Provide the (x, y) coordinate of the cell's center where the given text is located.  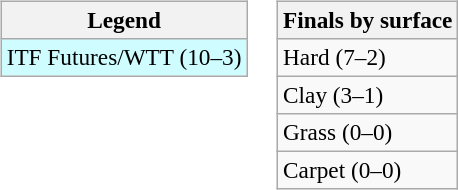
Hard (7–2) (368, 57)
Finals by surface (368, 20)
Clay (3–1) (368, 95)
Carpet (0–0) (368, 171)
ITF Futures/WTT (10–3) (124, 57)
Grass (0–0) (368, 133)
Legend (124, 20)
